Detect which cell encompasses the target text, then output its [x, y] center coordinate. 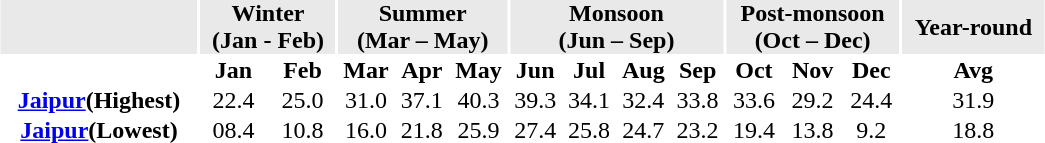
Jan [234, 70]
39.3 [536, 100]
Year-round [973, 27]
37.1 [422, 100]
Summer(Mar – May) [423, 27]
Oct [754, 70]
Jun [536, 70]
Nov [813, 70]
Feb [303, 70]
29.2 [813, 100]
Jaipur(Highest) [98, 100]
33.6 [754, 100]
Apr [422, 70]
22.4 [234, 100]
Monsoon(Jun – Sep) [616, 27]
Jul [590, 70]
32.4 [643, 100]
25.0 [303, 100]
31.9 [973, 100]
34.1 [590, 100]
31.0 [366, 100]
Winter(Jan - Feb) [268, 27]
Mar [366, 70]
33.8 [698, 100]
Aug [643, 70]
24.4 [871, 100]
Avg [973, 70]
Dec [871, 70]
May [478, 70]
Sep [698, 70]
40.3 [478, 100]
Post-monsoon(Oct – Dec) [812, 27]
